Identify which cell holds the provided text, then report its (x, y) central coordinate. 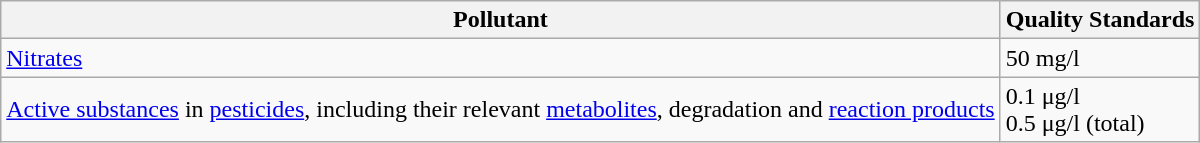
0.1 μg/l0.5 μg/l (total) (1100, 110)
Active substances in pesticides, including their relevant metabolites, degradation and reaction products (500, 110)
Pollutant (500, 20)
Quality Standards (1100, 20)
50 mg/l (1100, 58)
Nitrates (500, 58)
